Identify which cell holds the provided text, then report its (x, y) central coordinate. 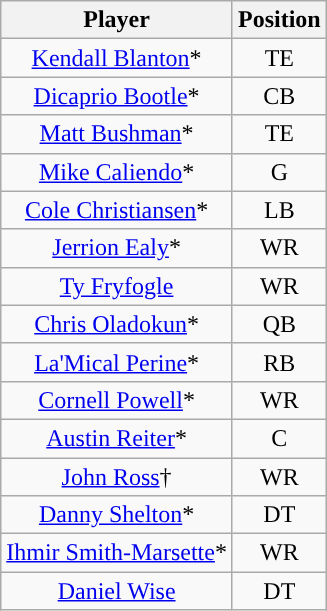
LB (279, 210)
Austin Reiter* (117, 438)
Matt Bushman* (117, 134)
Danny Shelton* (117, 515)
Jerrion Ealy* (117, 248)
Cole Christiansen* (117, 210)
Kendall Blanton* (117, 58)
Ty Fryfogle (117, 286)
QB (279, 324)
Player (117, 20)
CB (279, 96)
C (279, 438)
Dicaprio Bootle* (117, 96)
Chris Oladokun* (117, 324)
Position (279, 20)
RB (279, 362)
John Ross† (117, 477)
G (279, 172)
Daniel Wise (117, 591)
Ihmir Smith-Marsette* (117, 553)
La'Mical Perine* (117, 362)
Mike Caliendo* (117, 172)
Cornell Powell* (117, 400)
